Scan for the cell matching the given text and deliver its (X, Y) coordinate at center. 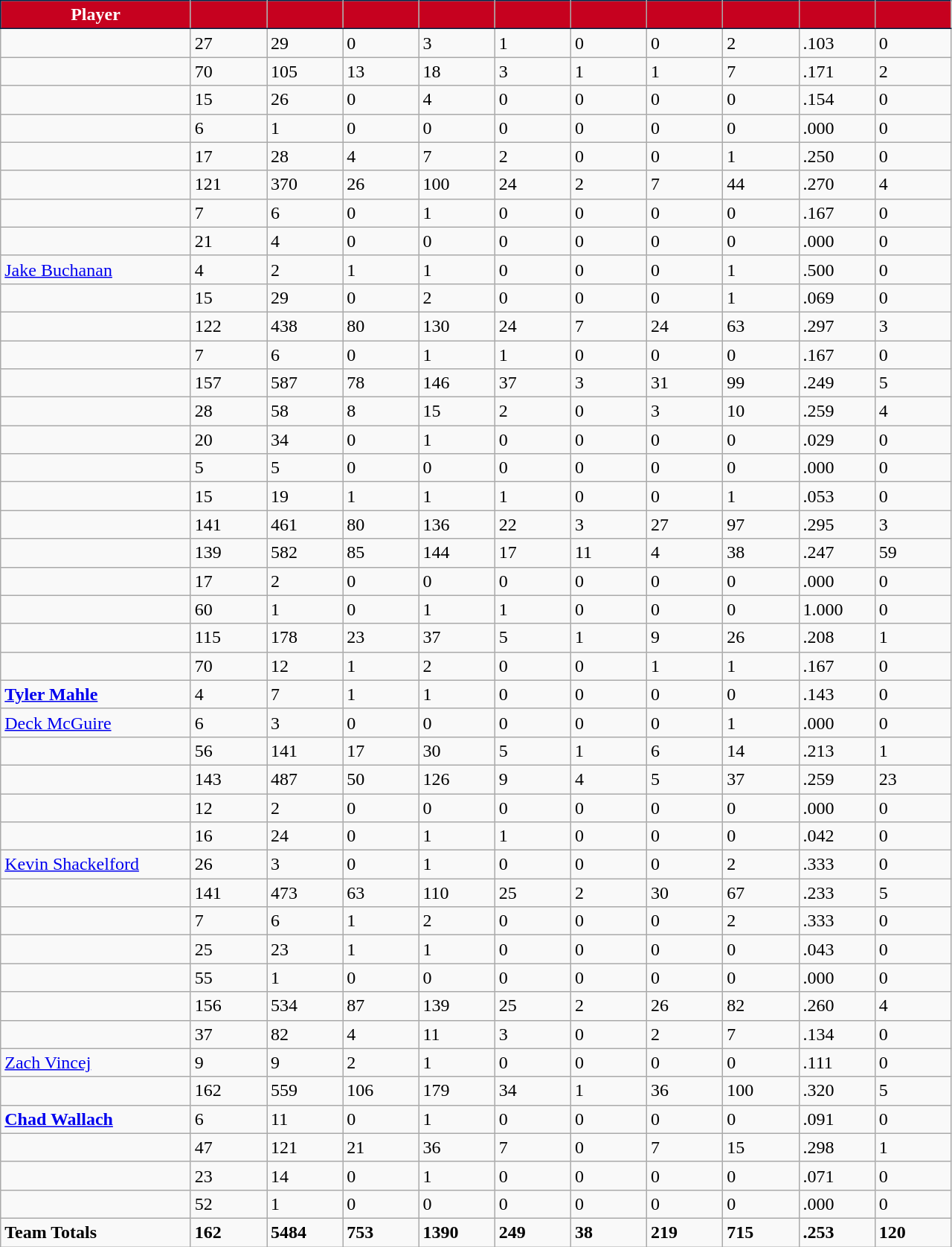
130 (457, 326)
18 (457, 71)
.171 (837, 71)
179 (457, 1091)
85 (381, 553)
.091 (837, 1119)
438 (305, 326)
587 (305, 383)
.042 (837, 836)
.260 (837, 1006)
753 (381, 1232)
5484 (305, 1232)
52 (228, 1204)
60 (228, 609)
146 (457, 383)
Team Totals (96, 1232)
559 (305, 1091)
47 (228, 1147)
Player (96, 15)
.295 (837, 525)
Zach Vincej (96, 1062)
.143 (837, 694)
143 (228, 779)
58 (305, 411)
.298 (837, 1147)
.500 (837, 269)
16 (228, 836)
136 (457, 525)
Kevin Shackelford (96, 865)
.069 (837, 298)
249 (533, 1232)
10 (761, 411)
87 (381, 1006)
31 (685, 383)
487 (305, 779)
473 (305, 893)
Jake Buchanan (96, 269)
56 (228, 751)
715 (761, 1232)
.270 (837, 185)
8 (381, 411)
19 (305, 496)
1.000 (837, 609)
370 (305, 185)
582 (305, 553)
.103 (837, 43)
.250 (837, 156)
13 (381, 71)
178 (305, 638)
.253 (837, 1232)
20 (228, 440)
97 (761, 525)
461 (305, 525)
110 (457, 893)
219 (685, 1232)
.208 (837, 638)
.247 (837, 553)
50 (381, 779)
67 (761, 893)
534 (305, 1006)
.111 (837, 1062)
122 (228, 326)
1390 (457, 1232)
.297 (837, 326)
55 (228, 978)
.213 (837, 751)
.134 (837, 1034)
.071 (837, 1176)
120 (913, 1232)
115 (228, 638)
.043 (837, 949)
126 (457, 779)
105 (305, 71)
Chad Wallach (96, 1119)
Deck McGuire (96, 722)
.233 (837, 893)
22 (533, 525)
78 (381, 383)
.249 (837, 383)
99 (761, 383)
156 (228, 1006)
.320 (837, 1091)
Tyler Mahle (96, 694)
144 (457, 553)
106 (381, 1091)
.053 (837, 496)
157 (228, 383)
.154 (837, 100)
44 (761, 185)
.029 (837, 440)
59 (913, 553)
